Return (x, y) of the center of cell containing provided text 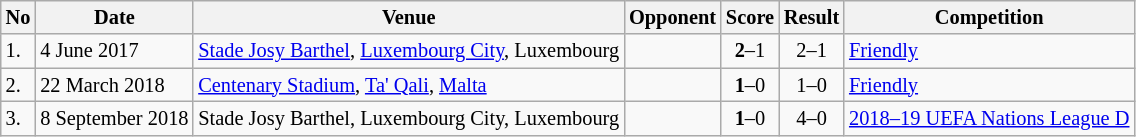
No (18, 17)
22 March 2018 (114, 85)
8 September 2018 (114, 118)
Date (114, 17)
2. (18, 85)
Score (750, 17)
Venue (408, 17)
Competition (989, 17)
1. (18, 51)
4 June 2017 (114, 51)
4–0 (812, 118)
3. (18, 118)
Centenary Stadium, Ta' Qali, Malta (408, 85)
Opponent (672, 17)
Result (812, 17)
2018–19 UEFA Nations League D (989, 118)
